Find where the given text appears and provide that cell's center as [X, Y] coordinate. 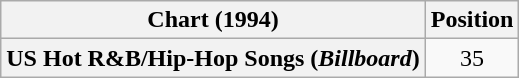
Chart (1994) [213, 20]
US Hot R&B/Hip-Hop Songs (Billboard) [213, 58]
Position [472, 20]
35 [472, 58]
